Search for the cell housing the specified text and yield its (X, Y) center coordinate. 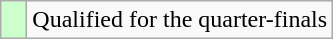
Qualified for the quarter-finals (180, 20)
